Locate the cell with the specified text and output its (X, Y) center coordinate. 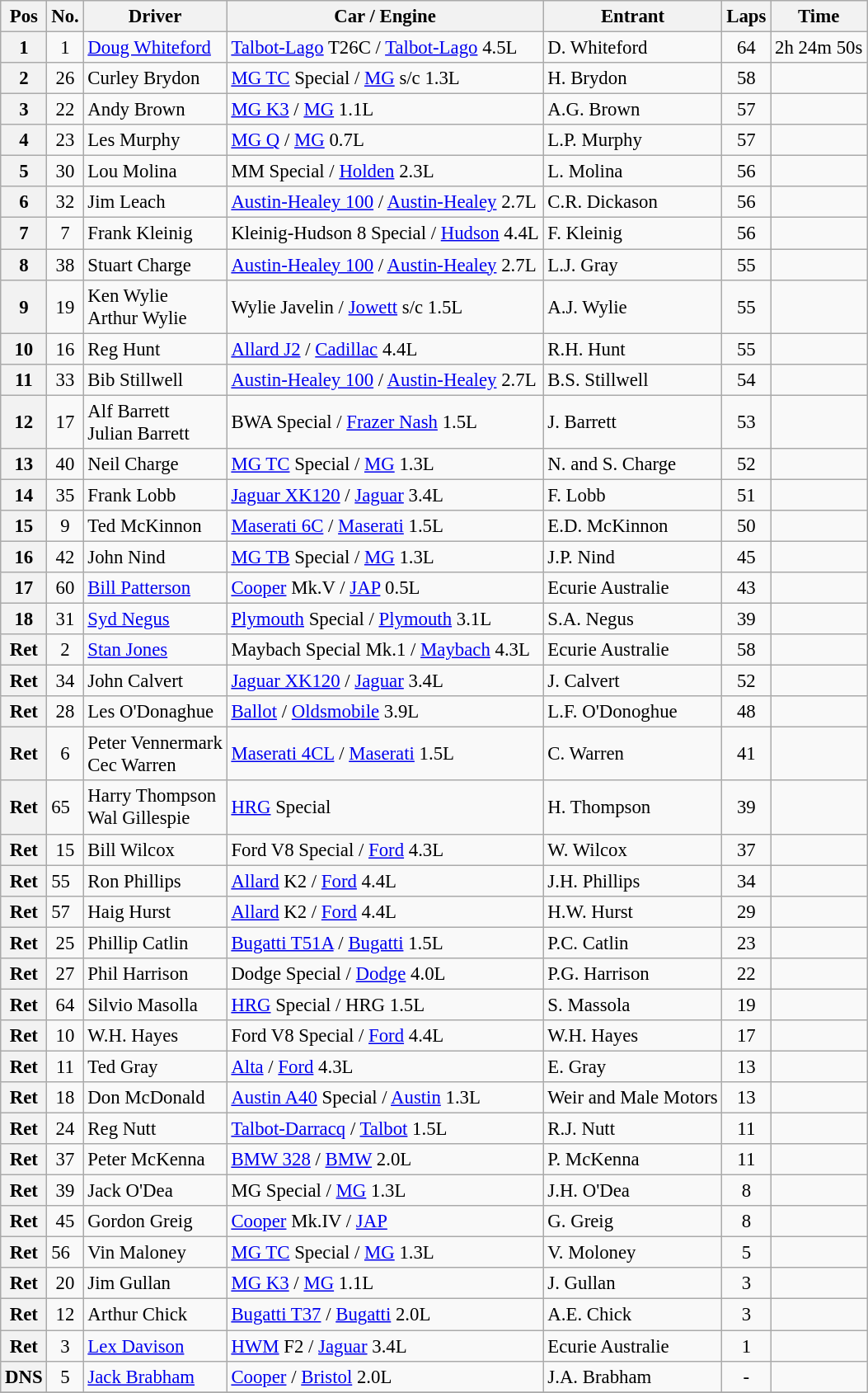
24 (65, 1129)
John Nind (155, 557)
42 (65, 557)
Phillip Catlin (155, 943)
E.D. McKinnon (633, 526)
26 (65, 78)
- (747, 1377)
Austin A40 Special / Austin 1.3L (385, 1098)
F. Kleinig (633, 233)
Allard J2 / Cadillac 4.4L (385, 349)
J.H. O'Dea (633, 1191)
Ken Wylie Arthur Wylie (155, 307)
Don McDonald (155, 1098)
Les O'Donaghue (155, 712)
Syd Negus (155, 619)
Peter Vennermark Cec Warren (155, 754)
Ford V8 Special / Ford 4.4L (385, 1036)
C. Warren (633, 754)
20 (65, 1284)
Reg Hunt (155, 349)
31 (65, 619)
HWM F2 / Jaguar 3.4L (385, 1346)
Haig Hurst (155, 911)
65 (65, 808)
4 (24, 140)
H. Thompson (633, 808)
Curley Brydon (155, 78)
32 (65, 202)
33 (65, 379)
Jim Leach (155, 202)
2h 24m 50s (819, 48)
MM Special / Holden 2.3L (385, 172)
48 (747, 712)
Neil Charge (155, 464)
S.A. Negus (633, 619)
Andy Brown (155, 110)
Kleinig-Hudson 8 Special / Hudson 4.4L (385, 233)
Silvio Masolla (155, 1005)
L.F. O'Donoghue (633, 712)
B.S. Stillwell (633, 379)
J. Barrett (633, 422)
A.J. Wylie (633, 307)
Arthur Chick (155, 1315)
R.J. Nutt (633, 1129)
L. Molina (633, 172)
V. Moloney (633, 1253)
Plymouth Special / Plymouth 3.1L (385, 619)
Ford V8 Special / Ford 4.3L (385, 849)
28 (65, 712)
30 (65, 172)
Stuart Charge (155, 265)
Stan Jones (155, 650)
Doug Whiteford (155, 48)
Frank Kleinig (155, 233)
D. Whiteford (633, 48)
E. Gray (633, 1066)
Ron Phillips (155, 881)
J.A. Brabham (633, 1377)
Jack Brabham (155, 1377)
Bill Patterson (155, 588)
Bib Stillwell (155, 379)
J.P. Nind (633, 557)
Cooper Mk.IV / JAP (385, 1221)
Ted Gray (155, 1066)
Reg Nutt (155, 1129)
Dodge Special / Dodge 4.0L (385, 974)
HRG Special / HRG 1.5L (385, 1005)
C.R. Dickason (633, 202)
Pos (24, 16)
Bugatti T51A / Bugatti 1.5L (385, 943)
N. and S. Charge (633, 464)
Driver (155, 16)
Jim Gullan (155, 1284)
P. McKenna (633, 1160)
BWA Special / Frazer Nash 1.5L (385, 422)
J. Gullan (633, 1284)
Maybach Special Mk.1 / Maybach 4.3L (385, 650)
S. Massola (633, 1005)
H. Brydon (633, 78)
Time (819, 16)
Vin Maloney (155, 1253)
G. Greig (633, 1221)
Entrant (633, 16)
Wylie Javelin / Jowett s/c 1.5L (385, 307)
H.W. Hurst (633, 911)
54 (747, 379)
L.P. Murphy (633, 140)
Car / Engine (385, 16)
Lex Davison (155, 1346)
Laps (747, 16)
L.J. Gray (633, 265)
29 (747, 911)
51 (747, 495)
No. (65, 16)
60 (65, 588)
DNS (24, 1377)
W. Wilcox (633, 849)
Bill Wilcox (155, 849)
MG Special / MG 1.3L (385, 1191)
P.C. Catlin (633, 943)
Frank Lobb (155, 495)
A.G. Brown (633, 110)
38 (65, 265)
14 (24, 495)
Alta / Ford 4.3L (385, 1066)
40 (65, 464)
MG TC Special / MG s/c 1.3L (385, 78)
Gordon Greig (155, 1221)
Cooper / Bristol 2.0L (385, 1377)
Talbot-Lago T26C / Talbot-Lago 4.5L (385, 48)
25 (65, 943)
Harry Thompson Wal Gillespie (155, 808)
Phil Harrison (155, 974)
A.E. Chick (633, 1315)
F. Lobb (633, 495)
43 (747, 588)
BMW 328 / BMW 2.0L (385, 1160)
Talbot-Darracq / Talbot 1.5L (385, 1129)
P.G. Harrison (633, 974)
Peter McKenna (155, 1160)
J. Calvert (633, 681)
Cooper Mk.V / JAP 0.5L (385, 588)
MG TB Special / MG 1.3L (385, 557)
J.H. Phillips (633, 881)
MG Q / MG 0.7L (385, 140)
Alf Barrett Julian Barrett (155, 422)
John Calvert (155, 681)
R.H. Hunt (633, 349)
Maserati 6C / Maserati 1.5L (385, 526)
Bugatti T37 / Bugatti 2.0L (385, 1315)
HRG Special (385, 808)
Les Murphy (155, 140)
Weir and Male Motors (633, 1098)
Ted McKinnon (155, 526)
53 (747, 422)
50 (747, 526)
Jack O'Dea (155, 1191)
Maserati 4CL / Maserati 1.5L (385, 754)
41 (747, 754)
Lou Molina (155, 172)
27 (65, 974)
35 (65, 495)
Ballot / Oldsmobile 3.9L (385, 712)
